Find where the given text appears and provide that cell's center as (X, Y) coordinate. 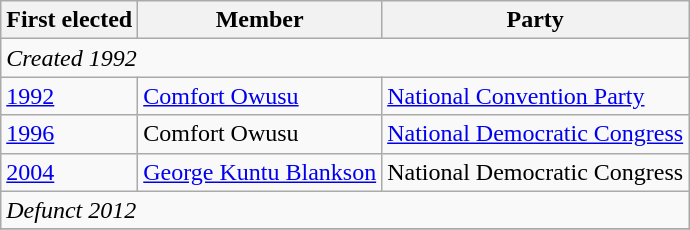
First elected (70, 20)
Created 1992 (345, 58)
2004 (70, 172)
George Kuntu Blankson (260, 172)
1992 (70, 96)
National Convention Party (536, 96)
Member (260, 20)
Defunct 2012 (345, 210)
Party (536, 20)
1996 (70, 134)
